For the text-containing cell, return its midpoint in [x, y] coordinate format. 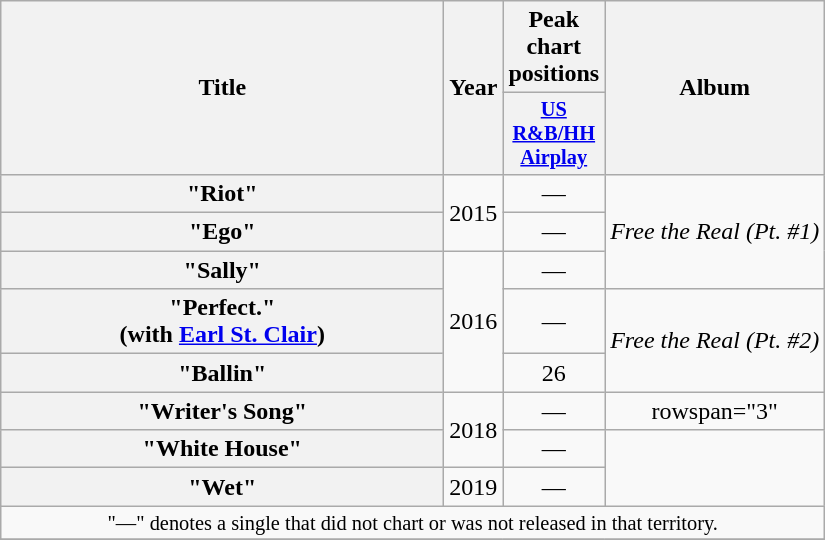
"—" denotes a single that did not chart or was not released in that territory. [413, 523]
"White House" [222, 449]
2015 [474, 212]
"Wet" [222, 487]
2019 [474, 487]
Free the Real (Pt. #2) [715, 340]
26 [554, 373]
Album [715, 88]
"Perfect." (with Earl St. Clair) [222, 322]
rowspan="3" [715, 411]
2016 [474, 322]
"Sally" [222, 270]
Peak chart positions [554, 47]
Free the Real (Pt. #1) [715, 231]
"Ballin" [222, 373]
Year [474, 88]
2018 [474, 430]
"Writer's Song" [222, 411]
"Ego" [222, 232]
USR&B/HHAirplay [554, 134]
Title [222, 88]
"Riot" [222, 193]
